Search for the cell housing the specified text and yield its [x, y] center coordinate. 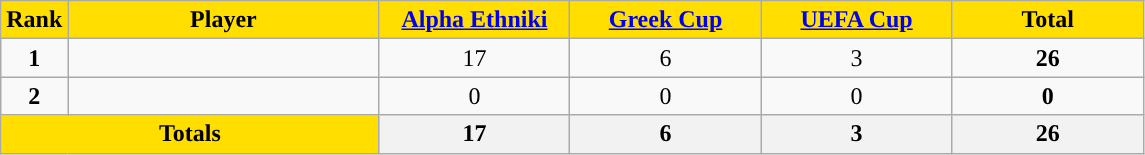
Alpha Ethniki [474, 20]
Rank [34, 20]
2 [34, 96]
Player [224, 20]
UEFA Cup [856, 20]
1 [34, 58]
Totals [190, 134]
Greek Cup [666, 20]
Total [1048, 20]
